Output the (X, Y) coordinate of the center of the cell containing the given text.  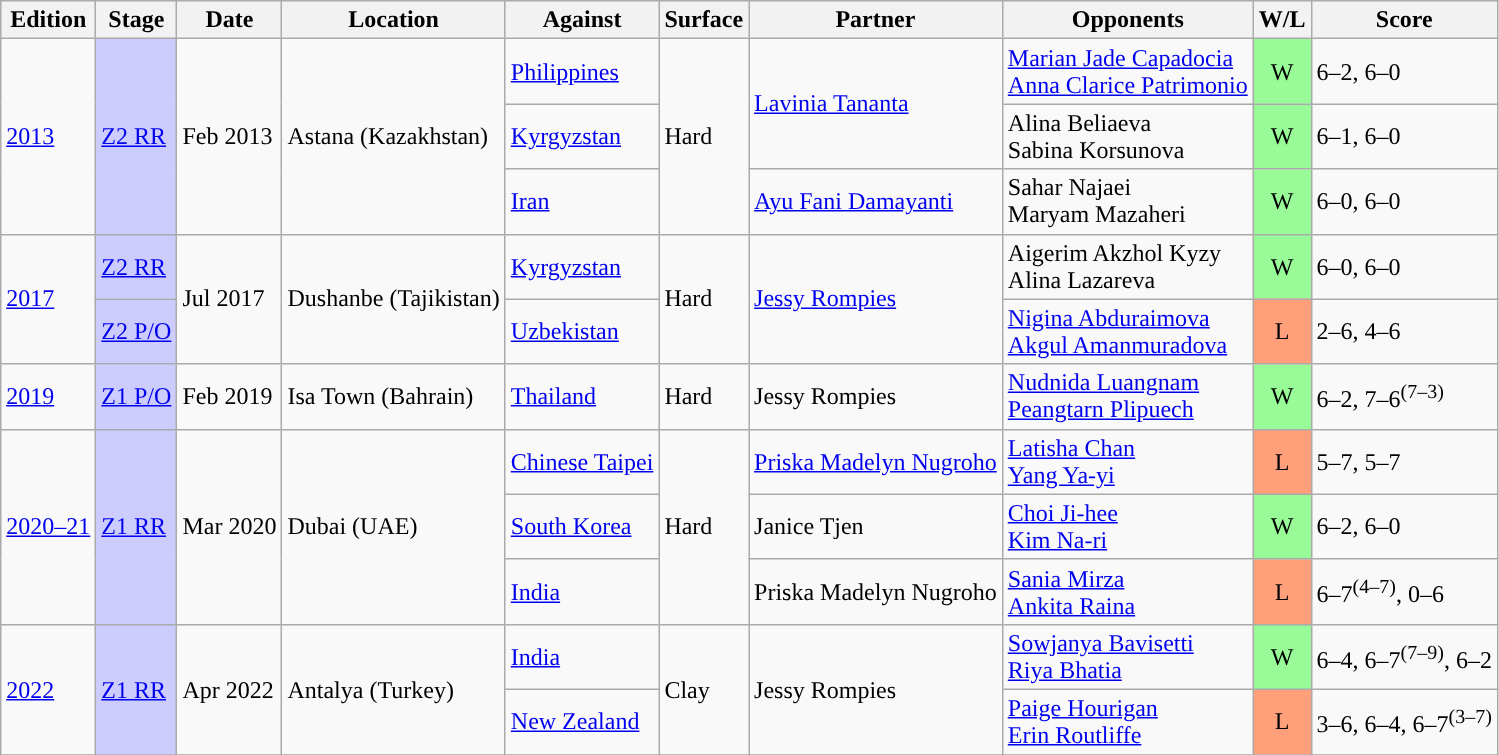
Opponents (1128, 20)
Sowjanya Bavisetti Riya Bhatia (1128, 656)
2013 (48, 136)
Stage (136, 20)
Isa Town (Bahrain) (394, 396)
Janice Tjen (876, 526)
Nudnida Luangnam Peangtarn Plipuech (1128, 396)
Uzbekistan (582, 332)
2–6, 4–6 (1404, 332)
Philippines (582, 72)
2022 (48, 689)
2017 (48, 299)
Choi Ji-hee Kim Na-ri (1128, 526)
6–7(4–7), 0–6 (1404, 592)
Antalya (Turkey) (394, 689)
6–2, 7–6(7–3) (1404, 396)
5–7, 5–7 (1404, 462)
Alina Beliaeva Sabina Korsunova (1128, 136)
Mar 2020 (230, 526)
Marian Jade Capadocia Anna Clarice Patrimonio (1128, 72)
Sahar Najaei Maryam Mazaheri (1128, 202)
Feb 2013 (230, 136)
Date (230, 20)
Nigina Abduraimova Akgul Amanmuradova (1128, 332)
Aigerim Akzhol Kyzy Alina Lazareva (1128, 266)
Chinese Taipei (582, 462)
2020–21 (48, 526)
South Korea (582, 526)
3–6, 6–4, 6–7(3–7) (1404, 722)
Iran (582, 202)
Feb 2019 (230, 396)
New Zealand (582, 722)
6–4, 6–7(7–9), 6–2 (1404, 656)
Astana (Kazakhstan) (394, 136)
Thailand (582, 396)
2019 (48, 396)
Ayu Fani Damayanti (876, 202)
Score (1404, 20)
Apr 2022 (230, 689)
Jul 2017 (230, 299)
Location (394, 20)
Edition (48, 20)
Z2 P/O (136, 332)
Dubai (UAE) (394, 526)
Latisha Chan Yang Ya-yi (1128, 462)
Lavinia Tananta (876, 104)
Dushanbe (Tajikistan) (394, 299)
Against (582, 20)
Z1 P/O (136, 396)
Sania Mirza Ankita Raina (1128, 592)
6–1, 6–0 (1404, 136)
Surface (704, 20)
W/L (1282, 20)
Clay (704, 689)
Paige Hourigan Erin Routliffe (1128, 722)
Partner (876, 20)
